Return (X, Y) of the center of cell containing provided text 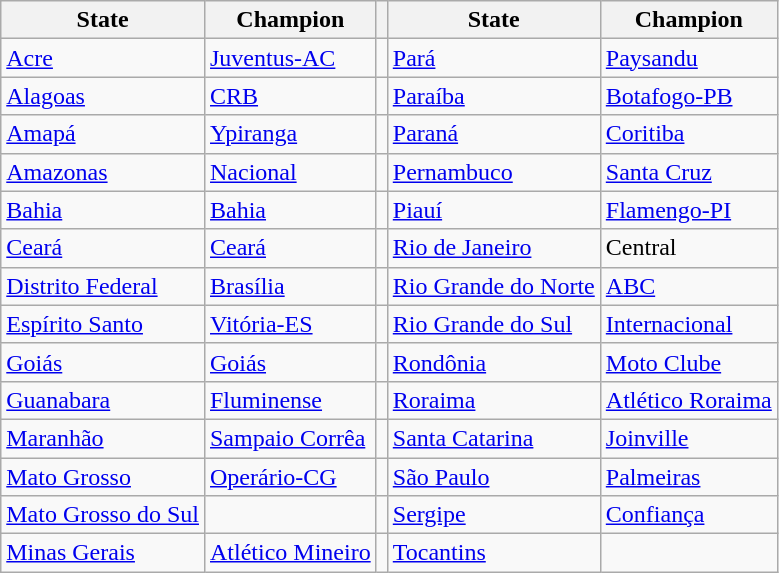
Rondônia (494, 362)
Atlético Roraima (688, 400)
Botafogo-PB (688, 96)
Moto Clube (688, 362)
Paraíba (494, 96)
Minas Gerais (103, 553)
Paraná (494, 134)
Brasília (290, 286)
Atlético Mineiro (290, 553)
Santa Catarina (494, 438)
Sampaio Corrêa (290, 438)
Piauí (494, 210)
Coritiba (688, 134)
Amazonas (103, 172)
Palmeiras (688, 477)
São Paulo (494, 477)
Central (688, 248)
Pará (494, 58)
Mato Grosso do Sul (103, 515)
Paysandu (688, 58)
Operário-CG (290, 477)
Nacional (290, 172)
Mato Grosso (103, 477)
Rio Grande do Sul (494, 324)
CRB (290, 96)
Maranhão (103, 438)
Vitória-ES (290, 324)
Distrito Federal (103, 286)
Rio de Janeiro (494, 248)
Flamengo-PI (688, 210)
Santa Cruz (688, 172)
Juventus-AC (290, 58)
Tocantins (494, 553)
Guanabara (103, 400)
Rio Grande do Norte (494, 286)
Roraima (494, 400)
Confiança (688, 515)
Pernambuco (494, 172)
Ypiranga (290, 134)
Acre (103, 58)
Amapá (103, 134)
Joinville (688, 438)
Internacional (688, 324)
Espírito Santo (103, 324)
Fluminense (290, 400)
Alagoas (103, 96)
ABC (688, 286)
Sergipe (494, 515)
